Search for the cell housing the specified text and yield its (x, y) center coordinate. 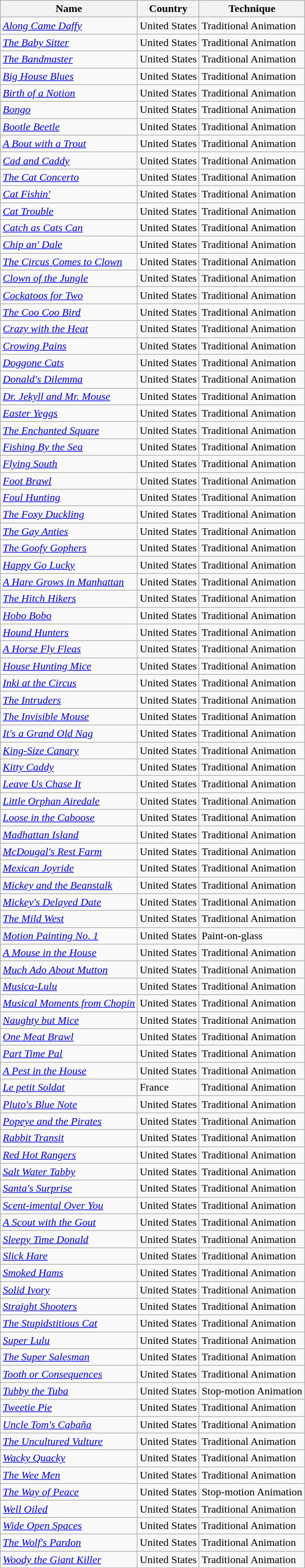
Pluto's Blue Note (69, 1104)
Uncle Tom's Cabaña (69, 1425)
France (168, 1088)
Motion Painting No. 1 (69, 936)
Musica-Lulu (69, 986)
Crowing Pains (69, 346)
Catch as Cats Can (69, 228)
A Mouse in the House (69, 952)
Big House Blues (69, 76)
Mexican Joyride (69, 868)
Happy Go Lucky (69, 565)
Tubby the Tuba (69, 1391)
The Baby Sitter (69, 43)
The Stupidstitious Cat (69, 1324)
Clown of the Jungle (69, 279)
Kitty Caddy (69, 767)
Straight Shooters (69, 1307)
The Cat Concerto (69, 177)
The Goofy Gophers (69, 548)
Madhattan Island (69, 835)
Salt Water Tabby (69, 1172)
Cat Fishin' (69, 194)
Flying South (69, 464)
The Foxy Duckling (69, 515)
The Bandmaster (69, 59)
Red Hot Rangers (69, 1155)
Tweetie Pie (69, 1408)
Wacky Quacky (69, 1458)
The Intruders (69, 700)
Hobo Bobo (69, 616)
A Hare Grows in Manhattan (69, 582)
Doggone Cats (69, 363)
Mickey's Delayed Date (69, 902)
Fishing By the Sea (69, 447)
It's a Grand Old Nag (69, 733)
Scent-imental Over You (69, 1205)
The Wolf's Pardon (69, 1542)
Bootle Beetle (69, 127)
Much Ado About Mutton (69, 969)
A Pest in the House (69, 1071)
Naughty but Mice (69, 1020)
Rabbit Transit (69, 1138)
Leave Us Chase It (69, 784)
Slick Hare (69, 1256)
The Circus Comes to Clown (69, 262)
The Enchanted Square (69, 430)
McDougal's Rest Farm (69, 852)
Smoked Hams (69, 1273)
Little Orphan Airedale (69, 801)
Bongo (69, 110)
Cat Trouble (69, 211)
House Hunting Mice (69, 666)
Santa's Surprise (69, 1189)
Cockatoos for Two (69, 295)
Well Oiled (69, 1509)
One Meat Brawl (69, 1037)
The Invisible Mouse (69, 716)
The Mild West (69, 919)
King-Size Canary (69, 751)
Country (168, 9)
Woody the Giant Killer (69, 1559)
Dr. Jekyll and Mr. Mouse (69, 396)
Part Time Pal (69, 1054)
Tooth or Consequences (69, 1374)
The Super Salesman (69, 1357)
Easter Yeggs (69, 413)
Popeye and the Pirates (69, 1121)
A Bout with a Trout (69, 143)
Foul Hunting (69, 498)
Along Came Daffy (69, 26)
Mickey and the Beanstalk (69, 885)
Le petit Soldat (69, 1088)
Inki at the Circus (69, 683)
Foot Brawl (69, 480)
Technique (252, 9)
Paint-on-glass (252, 936)
The Gay Anties (69, 531)
Wide Open Spaces (69, 1525)
A Scout with the Gout (69, 1222)
The Coo Coo Bird (69, 312)
The Wee Men (69, 1475)
Musical Moments from Chopin (69, 1003)
Chip an' Dale (69, 245)
Solid Ivory (69, 1290)
Sleepy Time Donald (69, 1239)
Crazy with the Heat (69, 329)
Donald's Dilemma (69, 379)
Cad and Caddy (69, 160)
The Way of Peace (69, 1492)
Loose in the Caboose (69, 818)
Super Lulu (69, 1340)
The Hitch Hikers (69, 599)
Birth of a Notion (69, 93)
The Uncultured Vulture (69, 1441)
A Horse Fly Fleas (69, 649)
Name (69, 9)
Hound Hunters (69, 632)
